Determine the [X, Y] coordinate at the center of the cell enclosing the given text.  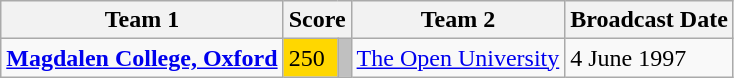
250 [310, 58]
The Open University [458, 58]
Score [317, 20]
Team 1 [142, 20]
4 June 1997 [650, 58]
Team 2 [458, 20]
Broadcast Date [650, 20]
Magdalen College, Oxford [142, 58]
